From the cell containing the given text, extract its center point as [X, Y] coordinate. 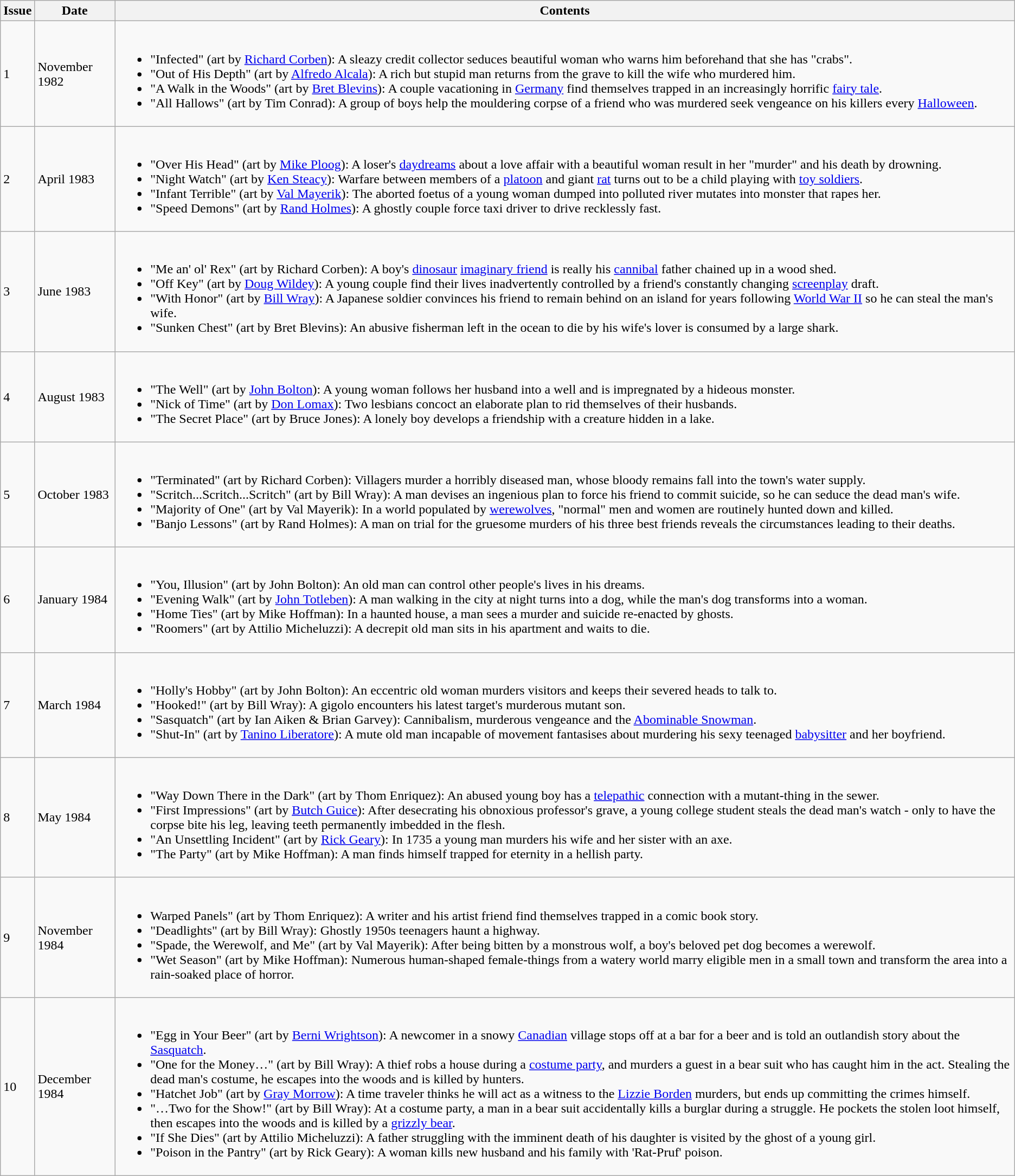
Issue [17, 11]
3 [17, 292]
November 1982 [75, 74]
9 [17, 937]
2 [17, 179]
8 [17, 818]
Date [75, 11]
6 [17, 600]
4 [17, 397]
June 1983 [75, 292]
March 1984 [75, 705]
April 1983 [75, 179]
10 [17, 1087]
5 [17, 494]
December 1984 [75, 1087]
October 1983 [75, 494]
November 1984 [75, 937]
January 1984 [75, 600]
May 1984 [75, 818]
August 1983 [75, 397]
Contents [565, 11]
7 [17, 705]
1 [17, 74]
